Determine the [x, y] coordinate at the center of the cell enclosing the given text.  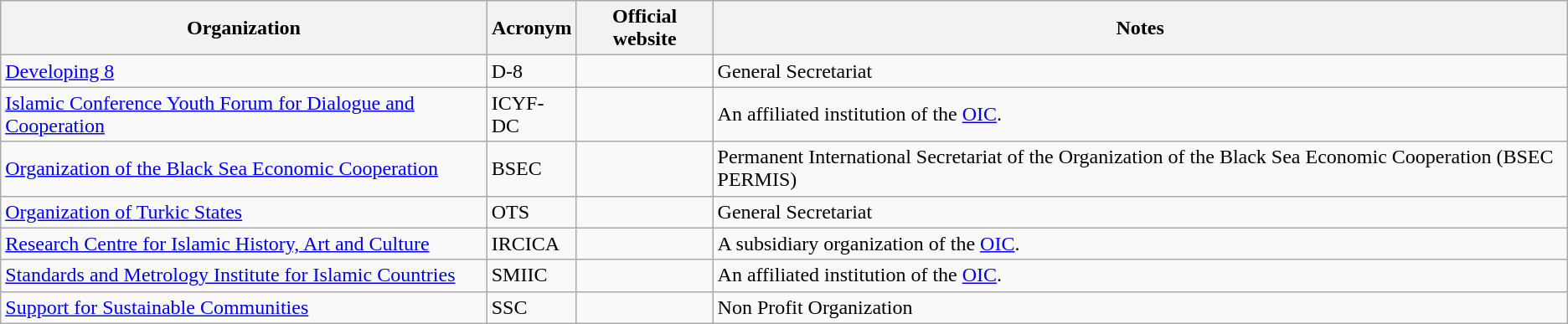
Notes [1140, 28]
Organization of Turkic States [244, 212]
Organization of the Black Sea Economic Cooperation [244, 169]
SMIIC [531, 275]
Permanent International Secretariat of the Organization of the Black Sea Economic Cooperation (BSEC PERMIS) [1140, 169]
Non Profit Organization [1140, 307]
Official website [645, 28]
SSC [531, 307]
Support for Sustainable Communities [244, 307]
BSEC [531, 169]
Organization [244, 28]
Developing 8 [244, 71]
Acronym [531, 28]
Islamic Conference Youth Forum for Dialogue and Cooperation [244, 114]
IRCICA [531, 244]
A subsidiary organization of the OIC. [1140, 244]
Standards and Metrology Institute for Islamic Countries [244, 275]
Research Centre for Islamic History, Art and Culture [244, 244]
OTS [531, 212]
D-8 [531, 71]
ICYF-DC [531, 114]
